Detect which cell encompasses the target text, then output its [X, Y] center coordinate. 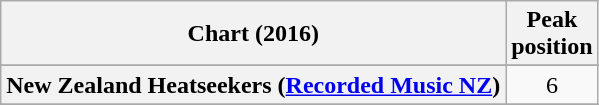
Chart (2016) [254, 34]
Peak position [552, 34]
New Zealand Heatseekers (Recorded Music NZ) [254, 85]
6 [552, 85]
